Capture the cell that displays the provided text and extract its (X, Y) central coordinate. 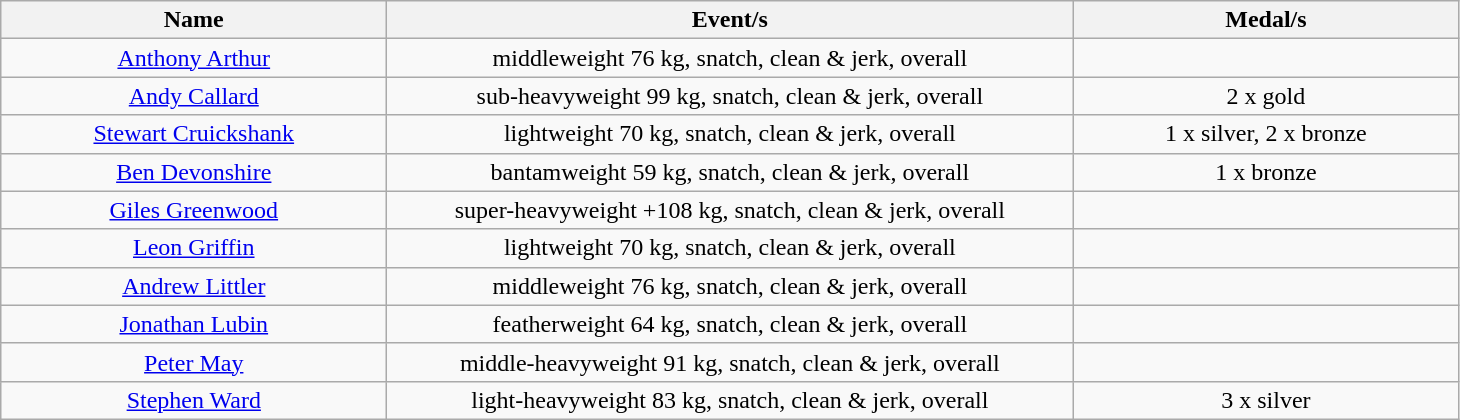
light-heavyweight 83 kg, snatch, clean & jerk, overall (730, 400)
bantamweight 59 kg, snatch, clean & jerk, overall (730, 172)
Peter May (194, 362)
1 x silver, 2 x bronze (1266, 134)
Andy Callard (194, 96)
Andrew Littler (194, 286)
middle-heavyweight 91 kg, snatch, clean & jerk, overall (730, 362)
2 x gold (1266, 96)
Event/s (730, 20)
Stewart Cruickshank (194, 134)
Stephen Ward (194, 400)
Jonathan Lubin (194, 324)
super-heavyweight +108 kg, snatch, clean & jerk, overall (730, 210)
Anthony Arthur (194, 58)
Medal/s (1266, 20)
3 x silver (1266, 400)
1 x bronze (1266, 172)
Name (194, 20)
featherweight 64 kg, snatch, clean & jerk, overall (730, 324)
Leon Griffin (194, 248)
Ben Devonshire (194, 172)
sub-heavyweight 99 kg, snatch, clean & jerk, overall (730, 96)
Giles Greenwood (194, 210)
